Find where the given text appears and provide that cell's center as [x, y] coordinate. 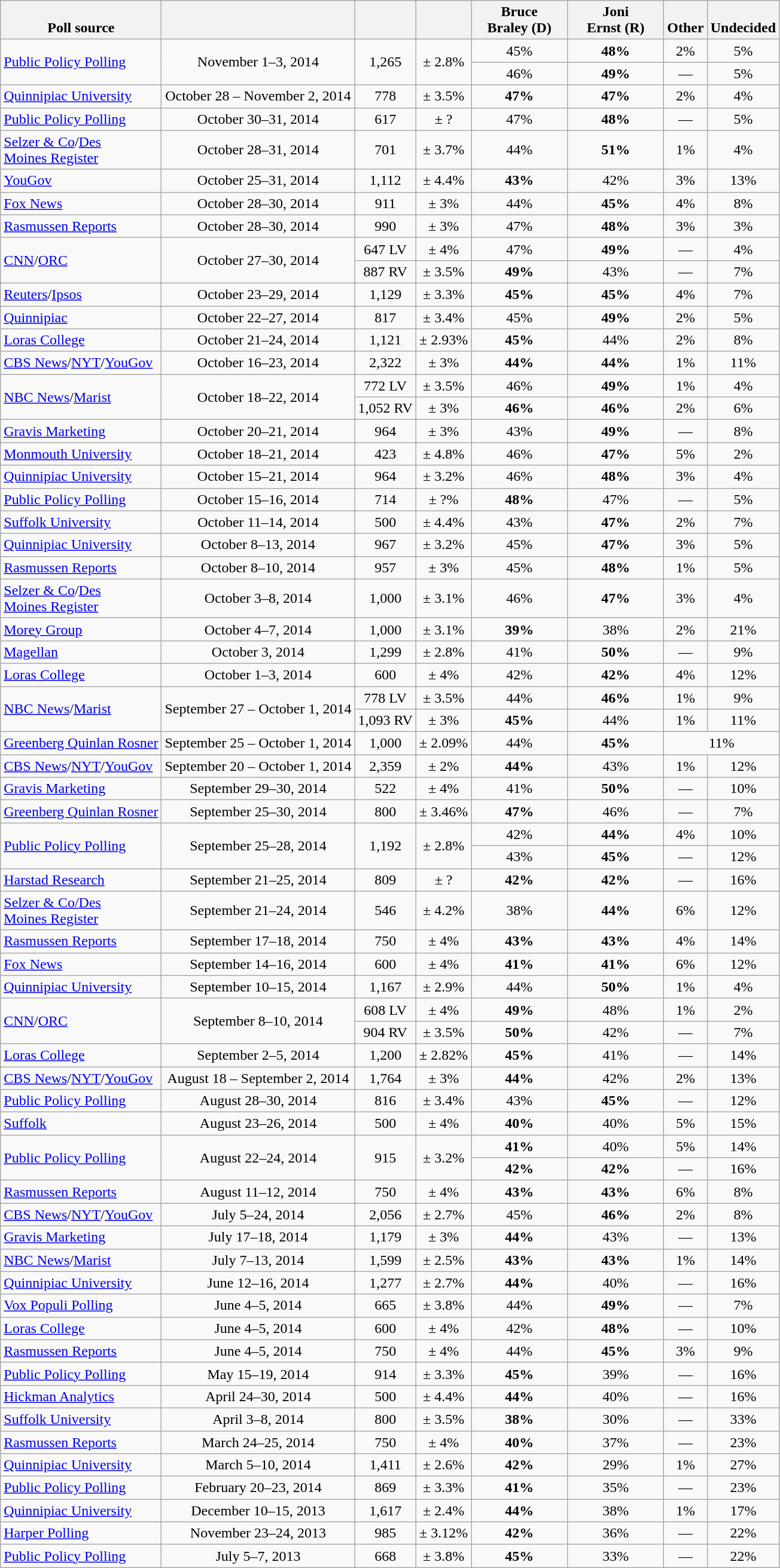
JoniErnst (R) [616, 20]
October 4–7, 2014 [258, 629]
August 28–30, 2014 [258, 1101]
1,192 [385, 846]
April 24–30, 2014 [258, 1396]
± 2.6% [443, 1465]
Hickman Analytics [81, 1396]
423 [385, 454]
1,277 [385, 1283]
± 2.5% [443, 1260]
990 [385, 226]
October 22–27, 2014 [258, 318]
± 2% [443, 766]
714 [385, 499]
October 30–31, 2014 [258, 119]
October 8–10, 2014 [258, 568]
Quinnipiac [81, 318]
March 5–10, 2014 [258, 1465]
December 10–15, 2013 [258, 1511]
BruceBraley (D) [519, 20]
September 21–24, 2014 [258, 910]
October 27–30, 2014 [258, 260]
May 15–19, 2014 [258, 1374]
904 RV [385, 1032]
± 4.8% [443, 454]
September 8–10, 2014 [258, 1021]
October 20–21, 2014 [258, 431]
1,265 [385, 62]
817 [385, 318]
30% [616, 1419]
July 17–18, 2014 [258, 1237]
October 28–31, 2014 [258, 150]
October 1–3, 2014 [258, 675]
September 2–5, 2014 [258, 1055]
668 [385, 1556]
Reuters/Ipsos [81, 294]
Other [685, 20]
October 25–31, 2014 [258, 181]
17% [743, 1511]
August 23–26, 2014 [258, 1124]
914 [385, 1374]
51% [616, 150]
647 LV [385, 249]
967 [385, 545]
37% [616, 1442]
1,599 [385, 1260]
29% [616, 1465]
2,359 [385, 766]
July 5–24, 2014 [258, 1215]
Vox Populi Polling [81, 1305]
± 2.4% [443, 1511]
October 15–16, 2014 [258, 499]
887 RV [385, 271]
± 4.2% [443, 910]
Poll source [81, 20]
1,167 [385, 987]
1,129 [385, 294]
September 17–18, 2014 [258, 941]
1,411 [385, 1465]
± 2.9% [443, 987]
Undecided [743, 20]
October 15–21, 2014 [258, 477]
± 3.12% [443, 1533]
1,112 [385, 181]
July 7–13, 2014 [258, 1260]
October 11–14, 2014 [258, 522]
1,617 [385, 1511]
± 3.46% [443, 812]
February 20–23, 2014 [258, 1488]
35% [616, 1488]
October 3–8, 2014 [258, 598]
665 [385, 1305]
772 LV [385, 386]
27% [743, 1465]
1,052 RV [385, 408]
October 3, 2014 [258, 652]
608 LV [385, 1009]
YouGov [81, 181]
March 24–25, 2014 [258, 1442]
701 [385, 150]
September 20 – October 1, 2014 [258, 766]
15% [743, 1124]
Morey Group [81, 629]
1,200 [385, 1055]
September 25–30, 2014 [258, 812]
November 23–24, 2013 [258, 1533]
2,056 [385, 1215]
October 8–13, 2014 [258, 545]
± 2.93% [443, 340]
1,299 [385, 652]
± 2.09% [443, 743]
September 27 – October 1, 2014 [258, 709]
1,179 [385, 1237]
522 [385, 789]
778 [385, 96]
1,121 [385, 340]
October 16–23, 2014 [258, 363]
September 29–30, 2014 [258, 789]
21% [743, 629]
August 22–24, 2014 [258, 1158]
September 10–15, 2014 [258, 987]
August 11–12, 2014 [258, 1192]
October 21–24, 2014 [258, 340]
July 5–7, 2013 [258, 1556]
915 [385, 1158]
Harstad Research [81, 880]
869 [385, 1488]
816 [385, 1101]
2,322 [385, 363]
October 28 – November 2, 2014 [258, 96]
September 14–16, 2014 [258, 964]
985 [385, 1533]
October 18–22, 2014 [258, 397]
April 3–8, 2014 [258, 1419]
October 23–29, 2014 [258, 294]
August 18 – September 2, 2014 [258, 1078]
September 25 – October 1, 2014 [258, 743]
1,093 RV [385, 721]
546 [385, 910]
1,764 [385, 1078]
± 2.82% [443, 1055]
June 12–16, 2014 [258, 1283]
778 LV [385, 698]
October 18–21, 2014 [258, 454]
September 21–25, 2014 [258, 880]
911 [385, 203]
Suffolk [81, 1124]
617 [385, 119]
809 [385, 880]
957 [385, 568]
± ?% [443, 499]
Magellan [81, 652]
November 1–3, 2014 [258, 62]
Monmouth University [81, 454]
36% [616, 1533]
September 25–28, 2014 [258, 846]
Harper Polling [81, 1533]
± 3.7% [443, 150]
